For the text-containing cell, return its midpoint in [x, y] coordinate format. 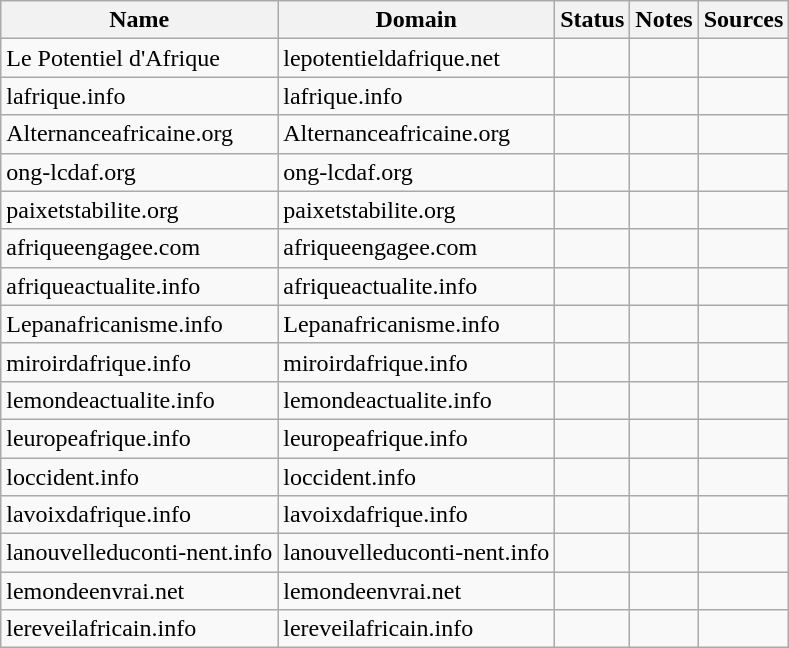
Notes [664, 20]
Domain [416, 20]
Status [592, 20]
Name [140, 20]
lepotentieldafrique.net [416, 58]
Sources [744, 20]
Le Potentiel d'Afrique [140, 58]
